Locate the cell with the specified text and output its (X, Y) center coordinate. 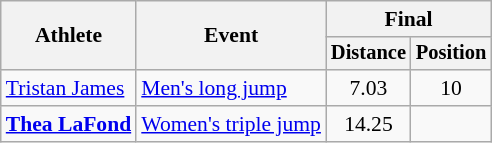
Distance (368, 54)
14.25 (368, 124)
Women's triple jump (231, 124)
7.03 (368, 88)
Thea LaFond (68, 124)
Men's long jump (231, 88)
Athlete (68, 36)
Event (231, 36)
Final (408, 19)
Position (451, 54)
Tristan James (68, 88)
10 (451, 88)
